Search for the cell housing the specified text and yield its (X, Y) center coordinate. 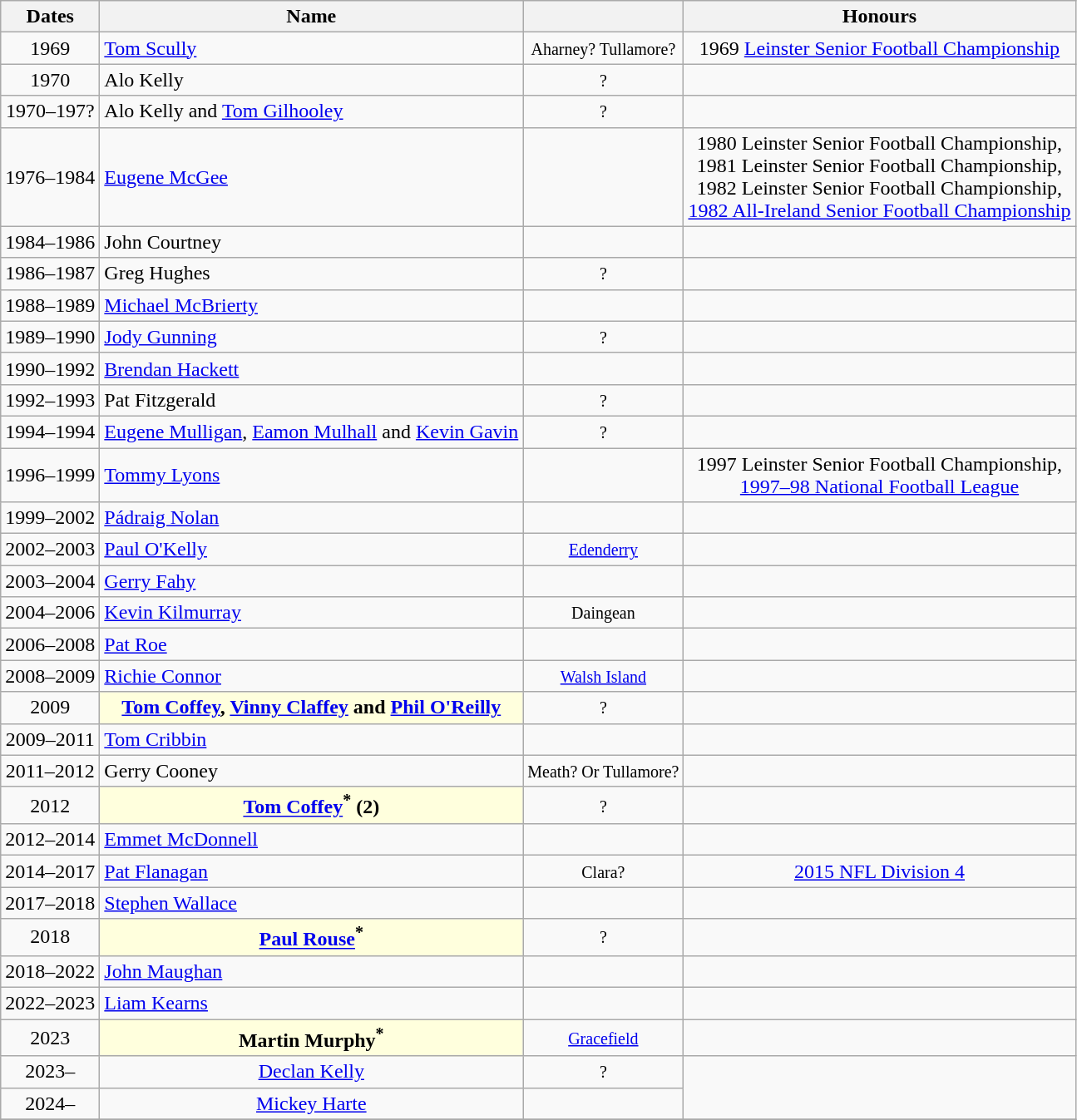
Gerry Fahy (311, 581)
1996–1999 (50, 474)
2024– (50, 1103)
Richie Connor (311, 676)
1970–197? (50, 111)
John Courtney (311, 242)
1989–1990 (50, 337)
Gracefield (604, 1038)
1988–1989 (50, 305)
Paul O'Kelly (311, 550)
1992–1993 (50, 400)
1969 (50, 48)
Pat Flanagan (311, 871)
2003–2004 (50, 581)
2014–2017 (50, 871)
2023 (50, 1038)
2012–2014 (50, 840)
Gerry Cooney (311, 771)
Name (311, 17)
Emmet McDonnell (311, 840)
2022–2023 (50, 1003)
1997 Leinster Senior Football Championship,1997–98 National Football League (880, 474)
Kevin Kilmurray (311, 613)
2023– (50, 1072)
Edenderry (604, 550)
Pat Roe (311, 644)
1999–2002 (50, 518)
Brendan Hackett (311, 368)
2002–2003 (50, 550)
Martin Murphy* (311, 1038)
Clara? (604, 871)
1994–1994 (50, 432)
Mickey Harte (311, 1103)
Walsh Island (604, 676)
Tom Cribbin (311, 739)
Stephen Wallace (311, 903)
1984–1986 (50, 242)
1970 (50, 80)
Pat Fitzgerald (311, 400)
Honours (880, 17)
2012 (50, 805)
2011–2012 (50, 771)
2008–2009 (50, 676)
Greg Hughes (311, 274)
Tom Coffey* (2) (311, 805)
Paul Rouse* (311, 938)
2004–2006 (50, 613)
Meath? Or Tullamore? (604, 771)
2017–2018 (50, 903)
2009–2011 (50, 739)
Michael McBrierty (311, 305)
2015 NFL Division 4 (880, 871)
Dates (50, 17)
2018 (50, 938)
Daingean (604, 613)
1969 Leinster Senior Football Championship (880, 48)
2009 (50, 708)
Liam Kearns (311, 1003)
Eugene McGee (311, 176)
1986–1987 (50, 274)
Tom Scully (311, 48)
Declan Kelly (311, 1072)
Tommy Lyons (311, 474)
Alo Kelly and Tom Gilhooley (311, 111)
Eugene Mulligan, Eamon Mulhall and Kevin Gavin (311, 432)
Tom Coffey, Vinny Claffey and Phil O'Reilly (311, 708)
2006–2008 (50, 644)
Alo Kelly (311, 80)
Aharney? Tullamore? (604, 48)
Jody Gunning (311, 337)
2018–2022 (50, 971)
1976–1984 (50, 176)
John Maughan (311, 971)
Pádraig Nolan (311, 518)
1990–1992 (50, 368)
